Pinpoint the cell where the given text exists, returning its (x, y) midpoint coordinate. 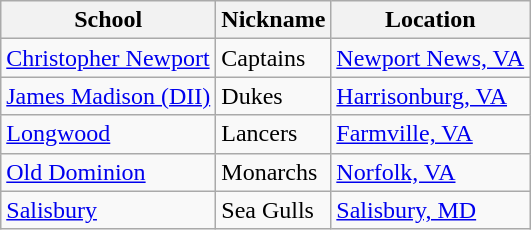
James Madison (DII) (108, 96)
Lancers (274, 134)
Monarchs (274, 172)
Captains (274, 58)
Christopher Newport (108, 58)
Norfolk, VA (430, 172)
Farmville, VA (430, 134)
Location (430, 20)
Longwood (108, 134)
Newport News, VA (430, 58)
Sea Gulls (274, 210)
Salisbury (108, 210)
Old Dominion (108, 172)
Salisbury, MD (430, 210)
School (108, 20)
Dukes (274, 96)
Harrisonburg, VA (430, 96)
Nickname (274, 20)
